For the text-containing cell, return its midpoint in (X, Y) coordinate format. 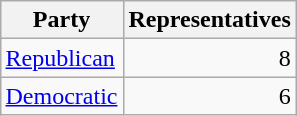
Representatives (210, 20)
Party (62, 20)
6 (210, 96)
Democratic (62, 96)
Republican (62, 58)
8 (210, 58)
